Pinpoint the cell where the given text exists, returning its (x, y) midpoint coordinate. 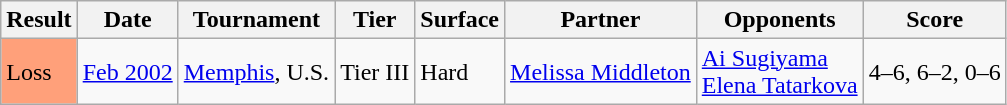
Tier (375, 20)
Loss (39, 72)
Date (128, 20)
Score (934, 20)
Memphis, U.S. (256, 72)
Surface (460, 20)
Tournament (256, 20)
Tier III (375, 72)
Opponents (780, 20)
Ai Sugiyama Elena Tatarkova (780, 72)
Feb 2002 (128, 72)
Partner (601, 20)
4–6, 6–2, 0–6 (934, 72)
Melissa Middleton (601, 72)
Hard (460, 72)
Result (39, 20)
